Search for the cell housing the specified text and yield its [X, Y] center coordinate. 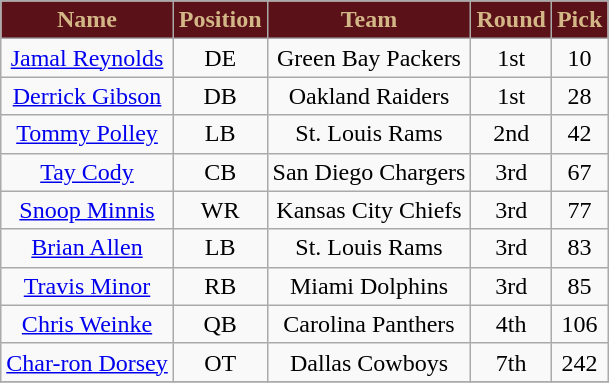
Brian Allen [88, 248]
106 [579, 324]
DB [220, 96]
Pick [579, 20]
42 [579, 134]
Jamal Reynolds [88, 58]
Oakland Raiders [369, 96]
Kansas City Chiefs [369, 210]
77 [579, 210]
Tommy Polley [88, 134]
Name [88, 20]
Chris Weinke [88, 324]
67 [579, 172]
85 [579, 286]
Char-ron Dorsey [88, 362]
QB [220, 324]
2nd [511, 134]
4th [511, 324]
7th [511, 362]
83 [579, 248]
OT [220, 362]
Position [220, 20]
28 [579, 96]
242 [579, 362]
RB [220, 286]
San Diego Chargers [369, 172]
Snoop Minnis [88, 210]
Travis Minor [88, 286]
Round [511, 20]
DE [220, 58]
Dallas Cowboys [369, 362]
Miami Dolphins [369, 286]
Tay Cody [88, 172]
Green Bay Packers [369, 58]
Team [369, 20]
CB [220, 172]
Carolina Panthers [369, 324]
10 [579, 58]
Derrick Gibson [88, 96]
WR [220, 210]
